Identify which cell holds the provided text, then report its (X, Y) central coordinate. 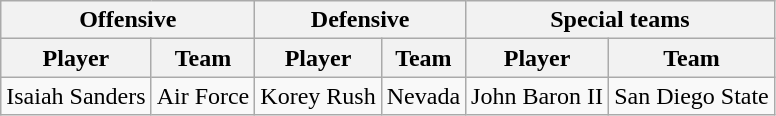
Nevada (423, 96)
San Diego State (692, 96)
Defensive (360, 20)
Korey Rush (318, 96)
John Baron II (538, 96)
Offensive (128, 20)
Air Force (203, 96)
Special teams (620, 20)
Isaiah Sanders (76, 96)
